Determine the (x, y) coordinate at the center of the cell enclosing the given text.  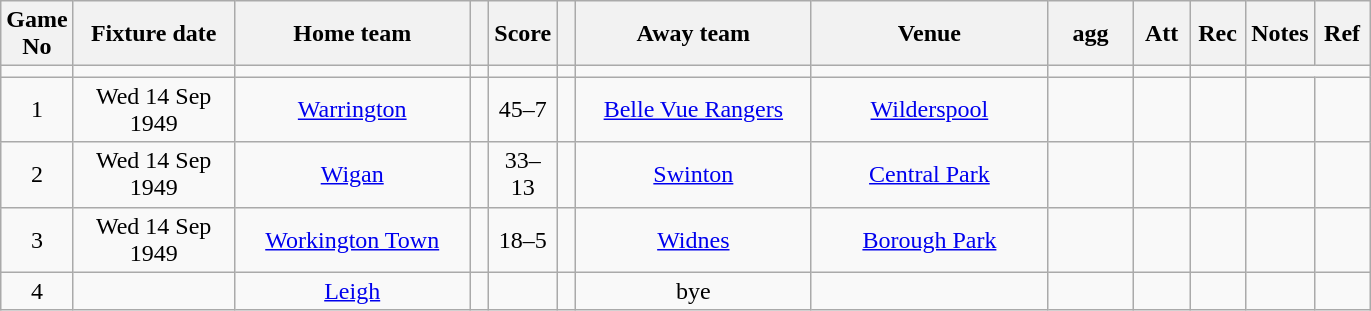
3 (37, 240)
Venue (929, 34)
Fixture date (154, 34)
Wilderspool (929, 110)
Ref (1342, 34)
Notes (1280, 34)
Workington Town (352, 240)
Central Park (929, 174)
33–13 (523, 174)
Borough Park (929, 240)
Score (523, 34)
Widnes (693, 240)
18–5 (523, 240)
Swinton (693, 174)
Belle Vue Rangers (693, 110)
Att (1162, 34)
4 (37, 291)
bye (693, 291)
2 (37, 174)
1 (37, 110)
agg (1090, 34)
Home team (352, 34)
Game No (37, 34)
Away team (693, 34)
45–7 (523, 110)
Warrington (352, 110)
Leigh (352, 291)
Wigan (352, 174)
Rec (1218, 34)
